Scan for the cell matching the given text and deliver its [x, y] coordinate at center. 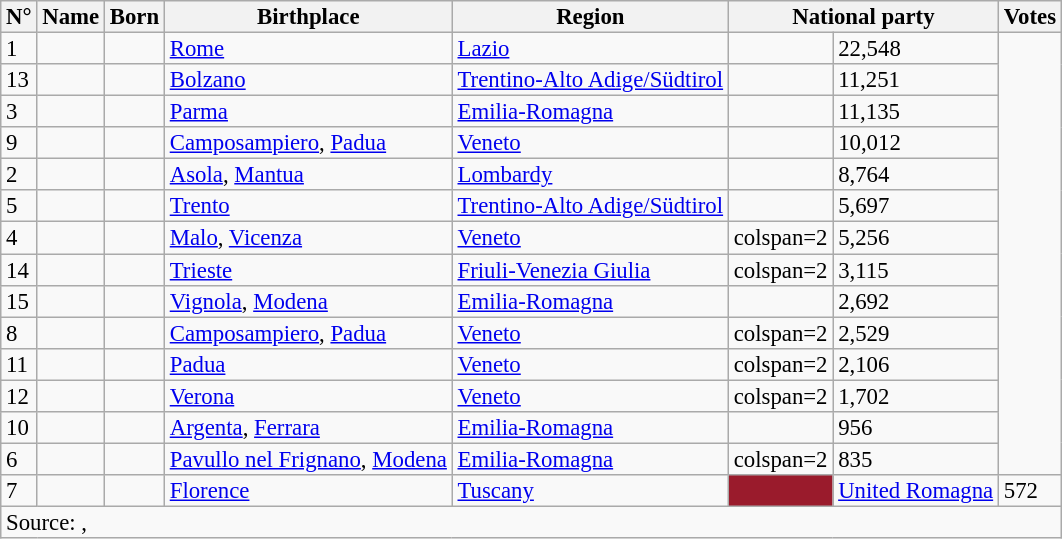
Lazio [590, 49]
1,702 [916, 396]
13 [19, 80]
14 [19, 270]
8 [19, 333]
Votes [1030, 17]
Birthplace [308, 17]
7 [19, 491]
Malo, Vicenza [308, 238]
Region [590, 17]
2 [19, 175]
Verona [308, 396]
5,697 [916, 206]
4 [19, 238]
Bolzano [308, 80]
2,106 [916, 364]
11 [19, 364]
8,764 [916, 175]
Pavullo nel Frignano, Modena [308, 459]
Born [134, 17]
Parma [308, 112]
12 [19, 396]
956 [916, 428]
9 [19, 143]
11,135 [916, 112]
Argenta, Ferrara [308, 428]
5,256 [916, 238]
Name [71, 17]
United Romagna [916, 491]
Florence [308, 491]
22,548 [916, 49]
1 [19, 49]
N° [19, 17]
Rome [308, 49]
Tuscany [590, 491]
2,692 [916, 301]
15 [19, 301]
Source: , [532, 522]
3,115 [916, 270]
835 [916, 459]
Trieste [308, 270]
3 [19, 112]
2,529 [916, 333]
11,251 [916, 80]
10,012 [916, 143]
572 [1030, 491]
Trento [308, 206]
Vignola, Modena [308, 301]
Friuli-Venezia Giulia [590, 270]
10 [19, 428]
Lombardy [590, 175]
5 [19, 206]
6 [19, 459]
Padua [308, 364]
National party [863, 17]
Asola, Mantua [308, 175]
